From the cell containing the given text, extract its center point as (X, Y) coordinate. 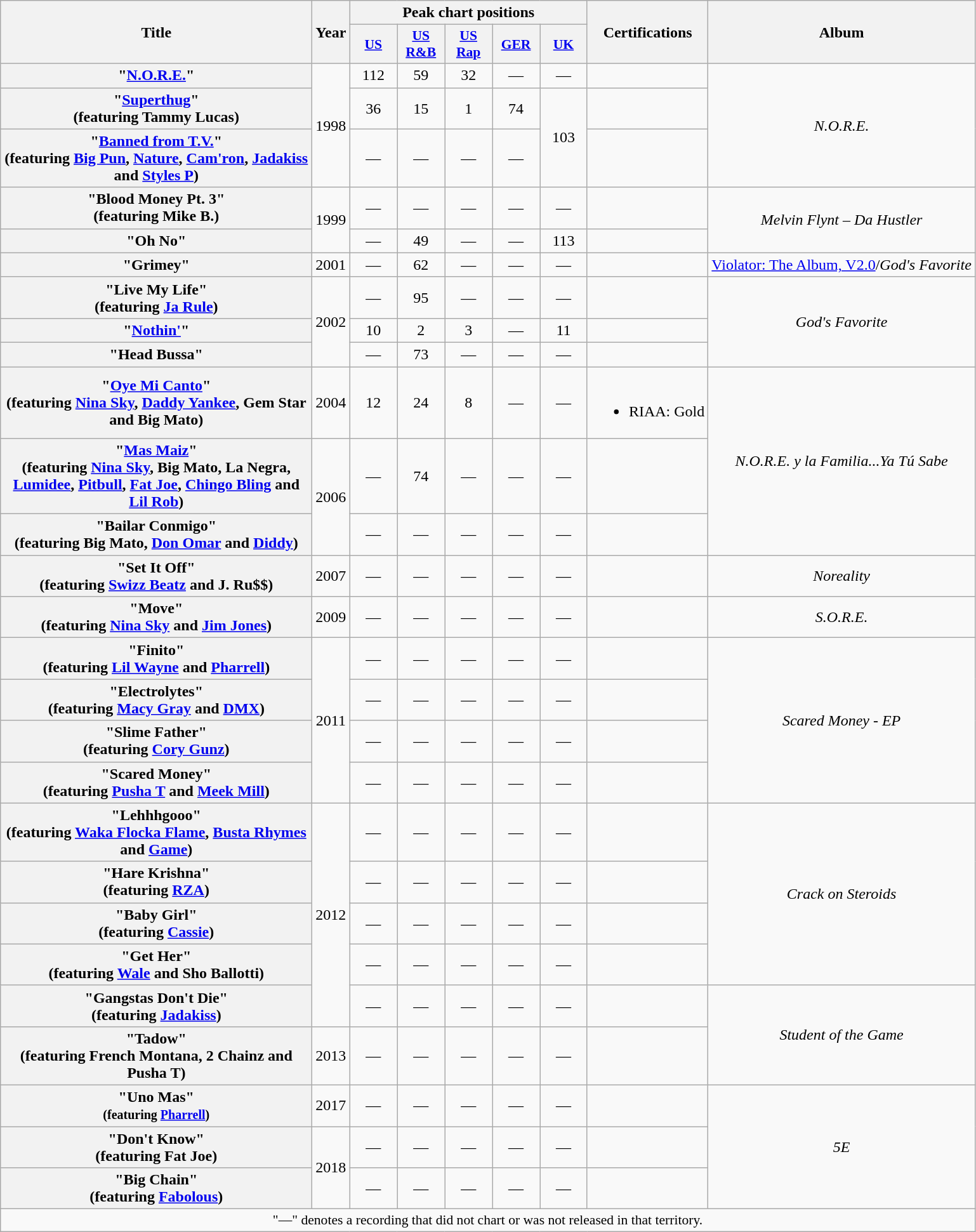
2006 (331, 497)
24 (421, 402)
USR&B (421, 44)
"Tadow"(featuring French Montana, 2 Chainz and Pusha T) (156, 1056)
Noreality (841, 576)
10 (373, 330)
"Set It Off"(featuring Swizz Beatz and J. Ru$$) (156, 576)
1 (468, 108)
2 (421, 330)
Title (156, 32)
2012 (331, 915)
"Nothin'" (156, 330)
2004 (331, 402)
"Uno Mas"(featuring Pharrell) (156, 1106)
15 (421, 108)
"Oye Mi Canto"(featuring Nina Sky, Daddy Yankee, Gem Star and Big Mato) (156, 402)
"Don't Know"(featuring Fat Joe) (156, 1146)
"Big Chain"(featuring Fabolous) (156, 1188)
"Electrolytes"(featuring Macy Gray and DMX) (156, 699)
"Bailar Conmigo"(featuring Big Mato, Don Omar and Diddy) (156, 534)
"Lehhhgooo"(featuring Waka Flocka Flame, Busta Rhymes and Game) (156, 832)
Violator: The Album, V2.0/God's Favorite (841, 265)
"Baby Girl"(featuring Cassie) (156, 923)
12 (373, 402)
"Banned from T.V."(featuring Big Pun, Nature, Cam'ron, Jadakiss and Styles P) (156, 158)
32 (468, 76)
"Blood Money Pt. 3"(featuring Mike B.) (156, 208)
S.O.R.E. (841, 617)
2001 (331, 265)
1999 (331, 220)
UK (564, 44)
"Finito"(featuring Lil Wayne and Pharrell) (156, 659)
Year (331, 32)
"Head Bussa" (156, 354)
GER (517, 44)
1998 (331, 126)
2013 (331, 1056)
62 (421, 265)
113 (564, 241)
God's Favorite (841, 321)
RIAA: Gold (647, 402)
"Mas Maiz"(featuring Nina Sky, Big Mato, La Negra, Lumidee, Pitbull, Fat Joe, Chingo Bling and Lil Rob) (156, 476)
Scared Money - EP (841, 720)
103 (564, 137)
8 (468, 402)
2007 (331, 576)
112 (373, 76)
59 (421, 76)
"Scared Money"(featuring Pusha T and Meek Mill) (156, 782)
2017 (331, 1106)
"Get Her"(featuring Wale and Sho Ballotti) (156, 965)
"Oh No" (156, 241)
5E (841, 1146)
3 (468, 330)
95 (421, 297)
"N.O.R.E." (156, 76)
36 (373, 108)
US (373, 44)
Student of the Game (841, 1035)
2018 (331, 1167)
"Slime Father"(featuring Cory Gunz) (156, 741)
"Superthug"(featuring Tammy Lucas) (156, 108)
Album (841, 32)
N.O.R.E. (841, 126)
"—" denotes a recording that did not chart or was not released in that territory. (488, 1221)
"Gangstas Don't Die"(featuring Jadakiss) (156, 1005)
"Live My Life"(featuring Ja Rule) (156, 297)
Crack on Steroids (841, 894)
2009 (331, 617)
11 (564, 330)
N.O.R.E. y la Familia...Ya Tú Sabe (841, 461)
Melvin Flynt – Da Hustler (841, 220)
49 (421, 241)
"Grimey" (156, 265)
Peak chart positions (468, 13)
"Move"(featuring Nina Sky and Jim Jones) (156, 617)
"Hare Krishna"(featuring RZA) (156, 882)
2002 (331, 321)
USRap (468, 44)
73 (421, 354)
Certifications (647, 32)
2011 (331, 720)
